Search for the cell housing the specified text and yield its [x, y] center coordinate. 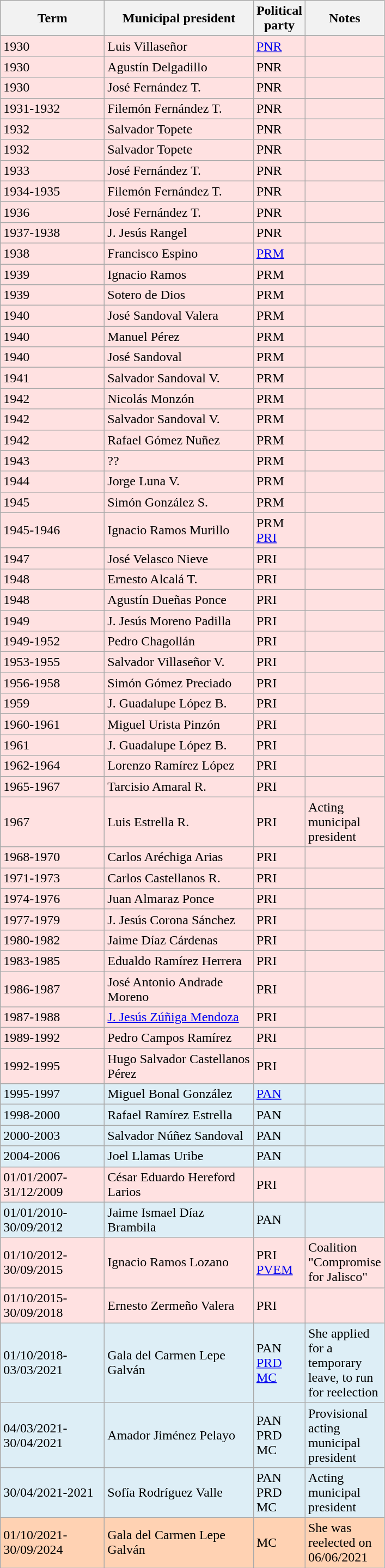
Rafael Gómez Nuñez [179, 440]
04/03/2021-30/04/2021 [52, 1435]
Ernesto Alcalá T. [179, 579]
1947 [52, 558]
J. Jesús Moreno Padilla [179, 620]
1998-2000 [52, 1115]
PRI PVEM [279, 1262]
1987-1988 [52, 1017]
Sofía Rodríguez Valle [179, 1492]
PRM PRI [279, 530]
Joel Llamas Uribe [179, 1156]
1938 [52, 253]
J. Jesús Zúñiga Mendoza [179, 1017]
01/01/2010-30/09/2012 [52, 1220]
Ignacio Ramos Lozano [179, 1262]
1961 [52, 745]
30/04/2021-2021 [52, 1492]
Pedro Campos Ramírez [179, 1038]
She applied for a temporary leave, to run for reelection [344, 1363]
Pedro Chagollán [179, 642]
Edualdo Ramírez Herrera [179, 961]
José Sandoval [179, 357]
1968-1970 [52, 857]
01/10/2021-30/09/2024 [52, 1542]
1992-1995 [52, 1066]
Ignacio Ramos [179, 274]
Salvador Núñez Sandoval [179, 1136]
José Velasco Nieve [179, 558]
Simón González S. [179, 502]
Political party [279, 19]
1934-1935 [52, 191]
Term [52, 19]
1967 [52, 822]
1949 [52, 620]
1989-1992 [52, 1038]
1960-1961 [52, 724]
Jaime Díaz Cárdenas [179, 940]
01/01/2007-31/12/2009 [52, 1184]
1953-1955 [52, 662]
1971-1973 [52, 878]
Luis Estrella R. [179, 822]
Simón Gómez Preciado [179, 683]
Carlos Castellanos R. [179, 878]
José Antonio Andrade Moreno [179, 989]
Tarcisio Amaral R. [179, 786]
?? [179, 461]
She was reelected on 06/06/2021 [344, 1542]
1931-1932 [52, 108]
Jorge Luna V. [179, 481]
1941 [52, 378]
MC [279, 1542]
1956-1958 [52, 683]
Carlos Aréchiga Arias [179, 857]
Hugo Salvador Castellanos Pérez [179, 1066]
José Sandoval Valera [179, 316]
Municipal president [179, 19]
1974-1976 [52, 899]
01/10/2012-30/09/2015 [52, 1262]
1945 [52, 502]
1949-1952 [52, 642]
1980-1982 [52, 940]
J. Jesús Rangel [179, 233]
2000-2003 [52, 1136]
1983-1985 [52, 961]
Lorenzo Ramírez López [179, 766]
Notes [344, 19]
1936 [52, 212]
Ignacio Ramos Murillo [179, 530]
Ernesto Zermeño Valera [179, 1305]
01/10/2015-30/09/2018 [52, 1305]
Rafael Ramírez Estrella [179, 1115]
1986-1987 [52, 989]
Nicolás Monzón [179, 399]
Sotero de Dios [179, 295]
Salvador Villaseñor V. [179, 662]
1945-1946 [52, 530]
1995-1997 [52, 1094]
Luis Villaseñor [179, 46]
1959 [52, 704]
1944 [52, 481]
J. Jesús Corona Sánchez [179, 919]
1933 [52, 170]
Miguel Bonal González [179, 1094]
1977-1979 [52, 919]
Amador Jiménez Pelayo [179, 1435]
1937-1938 [52, 233]
Agustín Dueñas Ponce [179, 600]
Agustín Delgadillo [179, 67]
Juan Almaraz Ponce [179, 899]
Manuel Pérez [179, 337]
1965-1967 [52, 786]
Provisional acting municipal president [344, 1435]
Jaime Ismael Díaz Brambila [179, 1220]
Miguel Urista Pinzón [179, 724]
César Eduardo Hereford Larios [179, 1184]
01/10/2018-03/03/2021 [52, 1363]
Coalition "Compromise for Jalisco" [344, 1262]
1962-1964 [52, 766]
1943 [52, 461]
Francisco Espino [179, 253]
2004-2006 [52, 1156]
